Output the (x, y) coordinate of the center of the cell containing the given text.  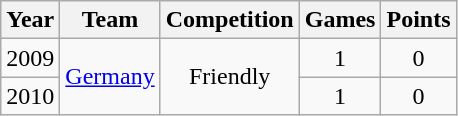
Year (30, 20)
Team (110, 20)
Germany (110, 77)
Games (340, 20)
Points (418, 20)
2010 (30, 96)
Competition (230, 20)
2009 (30, 58)
Friendly (230, 77)
